From the cell containing the given text, extract its center point as [x, y] coordinate. 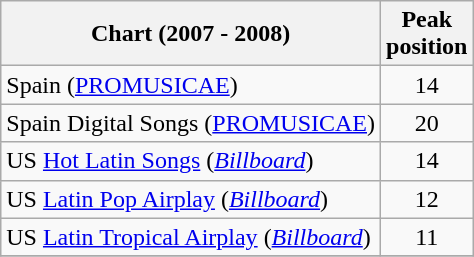
20 [427, 123]
11 [427, 237]
Spain (PROMUSICAE) [191, 85]
US Latin Pop Airplay (Billboard) [191, 199]
US Hot Latin Songs (Billboard) [191, 161]
Peakposition [427, 34]
Spain Digital Songs (PROMUSICAE) [191, 123]
US Latin Tropical Airplay (Billboard) [191, 237]
12 [427, 199]
Chart (2007 - 2008) [191, 34]
